Identify which cell holds the provided text, then report its (x, y) central coordinate. 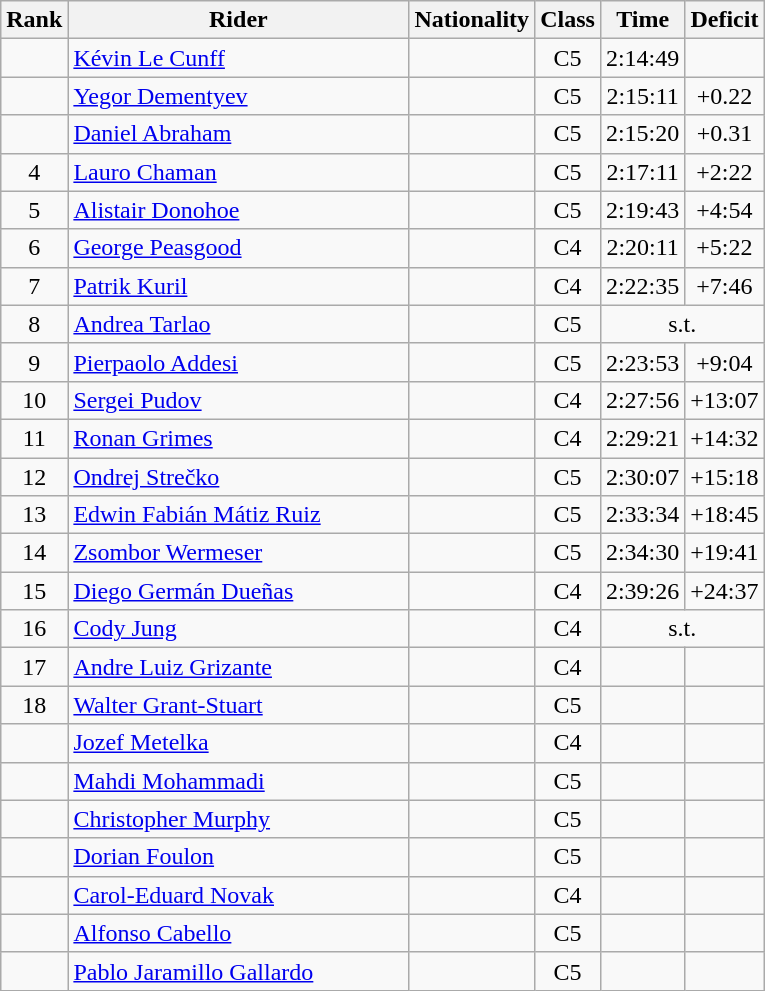
5 (34, 210)
Edwin Fabián Mátiz Ruiz (238, 515)
Diego Germán Dueñas (238, 591)
Rider (238, 20)
2:22:35 (642, 286)
Patrik Kuril (238, 286)
Lauro Chaman (238, 172)
2:15:11 (642, 96)
Sergei Pudov (238, 400)
2:27:56 (642, 400)
+9:04 (724, 362)
4 (34, 172)
2:29:21 (642, 438)
15 (34, 591)
+19:41 (724, 553)
+4:54 (724, 210)
2:19:43 (642, 210)
7 (34, 286)
Zsombor Wermeser (238, 553)
Daniel Abraham (238, 134)
Andrea Tarlao (238, 324)
11 (34, 438)
Jozef Metelka (238, 743)
2:14:49 (642, 58)
George Peasgood (238, 248)
+14:32 (724, 438)
Dorian Foulon (238, 857)
2:17:11 (642, 172)
18 (34, 705)
12 (34, 477)
Nationality (472, 20)
Ronan Grimes (238, 438)
6 (34, 248)
2:20:11 (642, 248)
Yegor Dementyev (238, 96)
2:15:20 (642, 134)
10 (34, 400)
Walter Grant-Stuart (238, 705)
14 (34, 553)
Carol-Eduard Novak (238, 895)
Andre Luiz Grizante (238, 667)
+18:45 (724, 515)
+0.31 (724, 134)
2:30:07 (642, 477)
+13:07 (724, 400)
Cody Jung (238, 629)
Time (642, 20)
Pablo Jaramillo Gallardo (238, 971)
Christopher Murphy (238, 819)
+0.22 (724, 96)
2:39:26 (642, 591)
17 (34, 667)
Deficit (724, 20)
2:23:53 (642, 362)
Alistair Donohoe (238, 210)
13 (34, 515)
+5:22 (724, 248)
2:34:30 (642, 553)
2:33:34 (642, 515)
8 (34, 324)
9 (34, 362)
+7:46 (724, 286)
Mahdi Mohammadi (238, 781)
Kévin Le Cunff (238, 58)
Rank (34, 20)
Class (568, 20)
Pierpaolo Addesi (238, 362)
16 (34, 629)
+24:37 (724, 591)
+2:22 (724, 172)
+15:18 (724, 477)
Alfonso Cabello (238, 933)
Ondrej Strečko (238, 477)
